Locate the cell with the specified text and output its (X, Y) center coordinate. 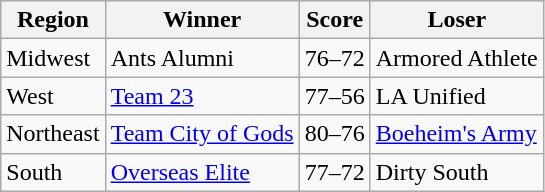
80–76 (334, 134)
Score (334, 20)
Dirty South (456, 172)
Region (53, 20)
West (53, 96)
Ants Alumni (202, 58)
Team 23 (202, 96)
Northeast (53, 134)
LA Unified (456, 96)
77–72 (334, 172)
Team City of Gods (202, 134)
77–56 (334, 96)
Winner (202, 20)
Boeheim's Army (456, 134)
Loser (456, 20)
Overseas Elite (202, 172)
76–72 (334, 58)
Armored Athlete (456, 58)
South (53, 172)
Midwest (53, 58)
